Find where the given text appears and provide that cell's center as (x, y) coordinate. 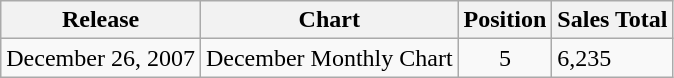
December 26, 2007 (101, 58)
6,235 (612, 58)
December Monthly Chart (329, 58)
Position (505, 20)
Sales Total (612, 20)
Release (101, 20)
5 (505, 58)
Chart (329, 20)
